Extract the (x, y) coordinate from the center of the cell holding the provided text.  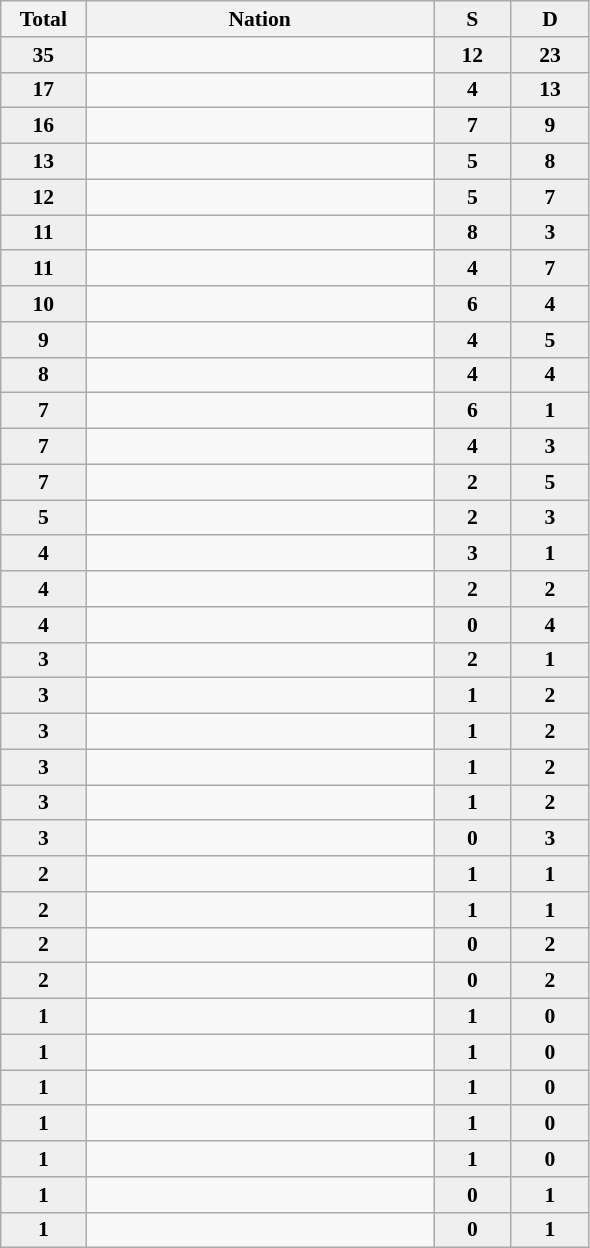
S (473, 19)
16 (44, 126)
35 (44, 55)
Nation (260, 19)
10 (44, 304)
D (550, 19)
23 (550, 55)
Total (44, 19)
17 (44, 90)
